For the text-containing cell, return its midpoint in [X, Y] coordinate format. 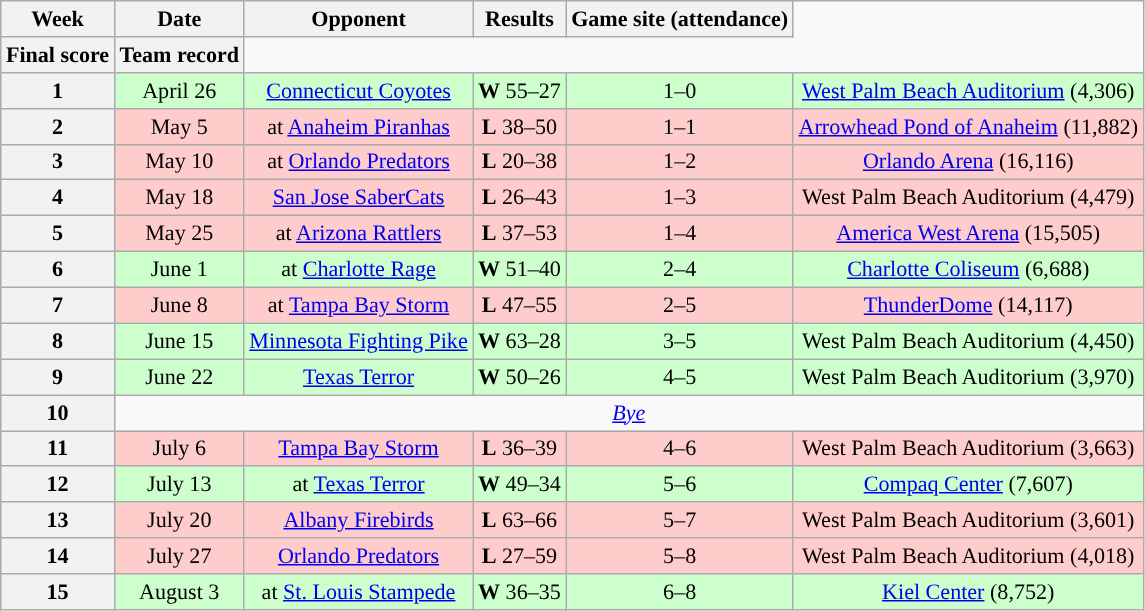
May 25 [179, 233]
July 20 [179, 520]
Compaq Center (7,607) [968, 484]
2–5 [680, 305]
at Anaheim Piranhas [358, 126]
6 [58, 269]
Texas Terror [358, 377]
11 [58, 448]
1–0 [680, 90]
Game site (attendance) [680, 18]
July 13 [179, 484]
West Palm Beach Auditorium (3,601) [968, 520]
L 36–39 [520, 448]
at Tampa Bay Storm [358, 305]
West Palm Beach Auditorium (4,479) [968, 198]
Bye [628, 412]
Week [58, 18]
1 [58, 90]
14 [58, 556]
at Charlotte Rage [358, 269]
San Jose SaberCats [358, 198]
August 3 [179, 591]
May 18 [179, 198]
Orlando Predators [358, 556]
5–6 [680, 484]
2–4 [680, 269]
1–2 [680, 162]
at Texas Terror [358, 484]
West Palm Beach Auditorium (4,450) [968, 341]
W 49–34 [520, 484]
3–5 [680, 341]
West Palm Beach Auditorium (3,970) [968, 377]
Team record [179, 54]
W 50–26 [520, 377]
12 [58, 484]
West Palm Beach Auditorium (4,306) [968, 90]
W 36–35 [520, 591]
Arrowhead Pond of Anaheim (11,882) [968, 126]
at Orlando Predators [358, 162]
3 [58, 162]
1–3 [680, 198]
L 26–43 [520, 198]
2 [58, 126]
Final score [58, 54]
4–6 [680, 448]
America West Arena (15,505) [968, 233]
L 20–38 [520, 162]
West Palm Beach Auditorium (3,663) [968, 448]
7 [58, 305]
Kiel Center (8,752) [968, 591]
ThunderDome (14,117) [968, 305]
at St. Louis Stampede [358, 591]
Albany Firebirds [358, 520]
Minnesota Fighting Pike [358, 341]
Orlando Arena (16,116) [968, 162]
Results [520, 18]
L 63–66 [520, 520]
13 [58, 520]
15 [58, 591]
July 27 [179, 556]
L 37–53 [520, 233]
June 15 [179, 341]
Tampa Bay Storm [358, 448]
July 6 [179, 448]
W 51–40 [520, 269]
May 5 [179, 126]
4–5 [680, 377]
4 [58, 198]
Date [179, 18]
June 8 [179, 305]
8 [58, 341]
L 38–50 [520, 126]
5–7 [680, 520]
W 63–28 [520, 341]
West Palm Beach Auditorium (4,018) [968, 556]
June 1 [179, 269]
Charlotte Coliseum (6,688) [968, 269]
9 [58, 377]
June 22 [179, 377]
May 10 [179, 162]
at Arizona Rattlers [358, 233]
Connecticut Coyotes [358, 90]
6–8 [680, 591]
April 26 [179, 90]
5–8 [680, 556]
W 55–27 [520, 90]
Opponent [358, 18]
5 [58, 233]
L 27–59 [520, 556]
1–1 [680, 126]
L 47–55 [520, 305]
1–4 [680, 233]
10 [58, 412]
